Determine the (X, Y) coordinate at the center of the cell enclosing the given text.  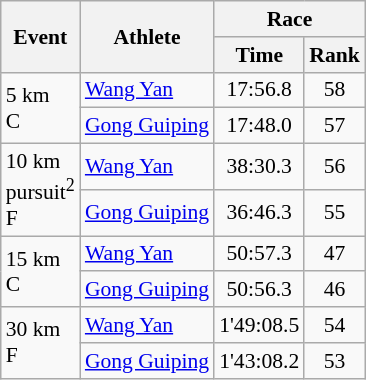
56 (334, 167)
1'43:08.2 (259, 361)
38:30.3 (259, 167)
17:48.0 (259, 126)
58 (334, 90)
46 (334, 290)
Athlete (147, 36)
5 km C (40, 108)
1'49:08.5 (259, 325)
Time (259, 55)
Race (290, 19)
50:56.3 (259, 290)
30 km F (40, 342)
57 (334, 126)
53 (334, 361)
36:46.3 (259, 213)
47 (334, 254)
50:57.3 (259, 254)
55 (334, 213)
15 km C (40, 272)
Rank (334, 55)
Event (40, 36)
10 km pursuit2 F (40, 190)
54 (334, 325)
17:56.8 (259, 90)
